Identify which cell holds the provided text, then report its [X, Y] central coordinate. 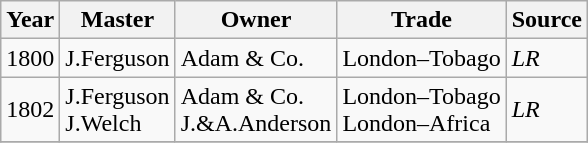
London–TobagoLondon–Africa [422, 110]
Owner [256, 20]
London–Tobago [422, 58]
Adam & Co. [256, 58]
Adam & Co.J.&A.Anderson [256, 110]
Master [118, 20]
J.FergusonJ.Welch [118, 110]
1802 [30, 110]
Year [30, 20]
Source [546, 20]
J.Ferguson [118, 58]
1800 [30, 58]
Trade [422, 20]
